Provide the (X, Y) coordinate of the cell's center where the given text is located.  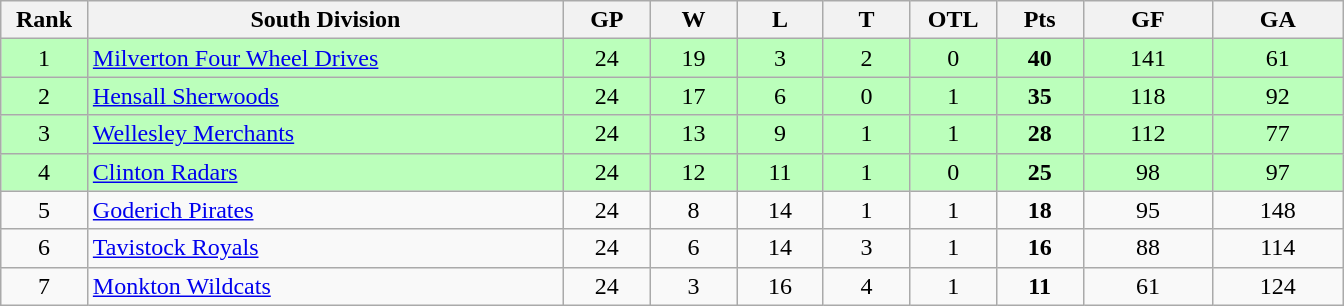
Wellesley Merchants (325, 134)
Pts (1040, 20)
13 (694, 134)
GF (1148, 20)
18 (1040, 210)
25 (1040, 172)
141 (1148, 58)
9 (780, 134)
Milverton Four Wheel Drives (325, 58)
40 (1040, 58)
Rank (44, 20)
Hensall Sherwoods (325, 96)
GA (1278, 20)
97 (1278, 172)
98 (1148, 172)
OTL (954, 20)
Monkton Wildcats (325, 286)
South Division (325, 20)
114 (1278, 248)
35 (1040, 96)
GP (608, 20)
28 (1040, 134)
Clinton Radars (325, 172)
Goderich Pirates (325, 210)
88 (1148, 248)
148 (1278, 210)
T (866, 20)
112 (1148, 134)
19 (694, 58)
77 (1278, 134)
W (694, 20)
124 (1278, 286)
92 (1278, 96)
7 (44, 286)
95 (1148, 210)
8 (694, 210)
L (780, 20)
5 (44, 210)
17 (694, 96)
12 (694, 172)
Tavistock Royals (325, 248)
118 (1148, 96)
